Identify which cell holds the provided text, then report its (X, Y) central coordinate. 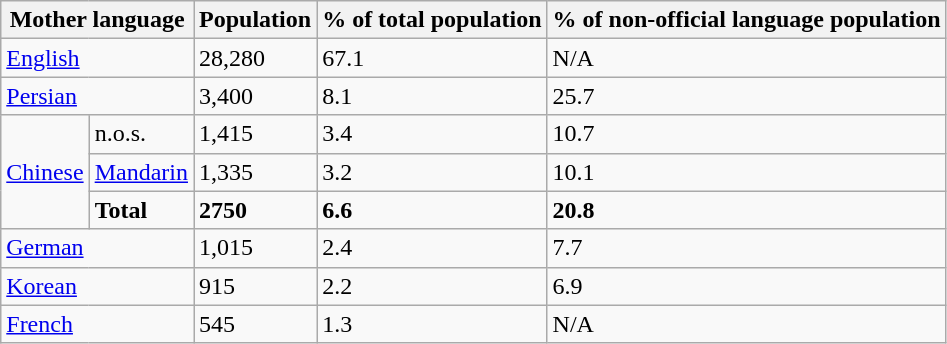
10.1 (746, 172)
% of total population (432, 20)
25.7 (746, 96)
915 (256, 286)
1,335 (256, 172)
67.1 (432, 58)
1,015 (256, 248)
French (98, 324)
1,415 (256, 134)
545 (256, 324)
2.2 (432, 286)
3,400 (256, 96)
Korean (98, 286)
n.o.s. (141, 134)
8.1 (432, 96)
28,280 (256, 58)
3.4 (432, 134)
Mandarin (141, 172)
Total (141, 210)
1.3 (432, 324)
German (98, 248)
% of non-official language population (746, 20)
Chinese (45, 172)
English (98, 58)
10.7 (746, 134)
2750 (256, 210)
Persian (98, 96)
3.2 (432, 172)
7.7 (746, 248)
Mother language (98, 20)
20.8 (746, 210)
6.9 (746, 286)
6.6 (432, 210)
Population (256, 20)
2.4 (432, 248)
